Extract the [X, Y] coordinate from the center of the cell holding the provided text.  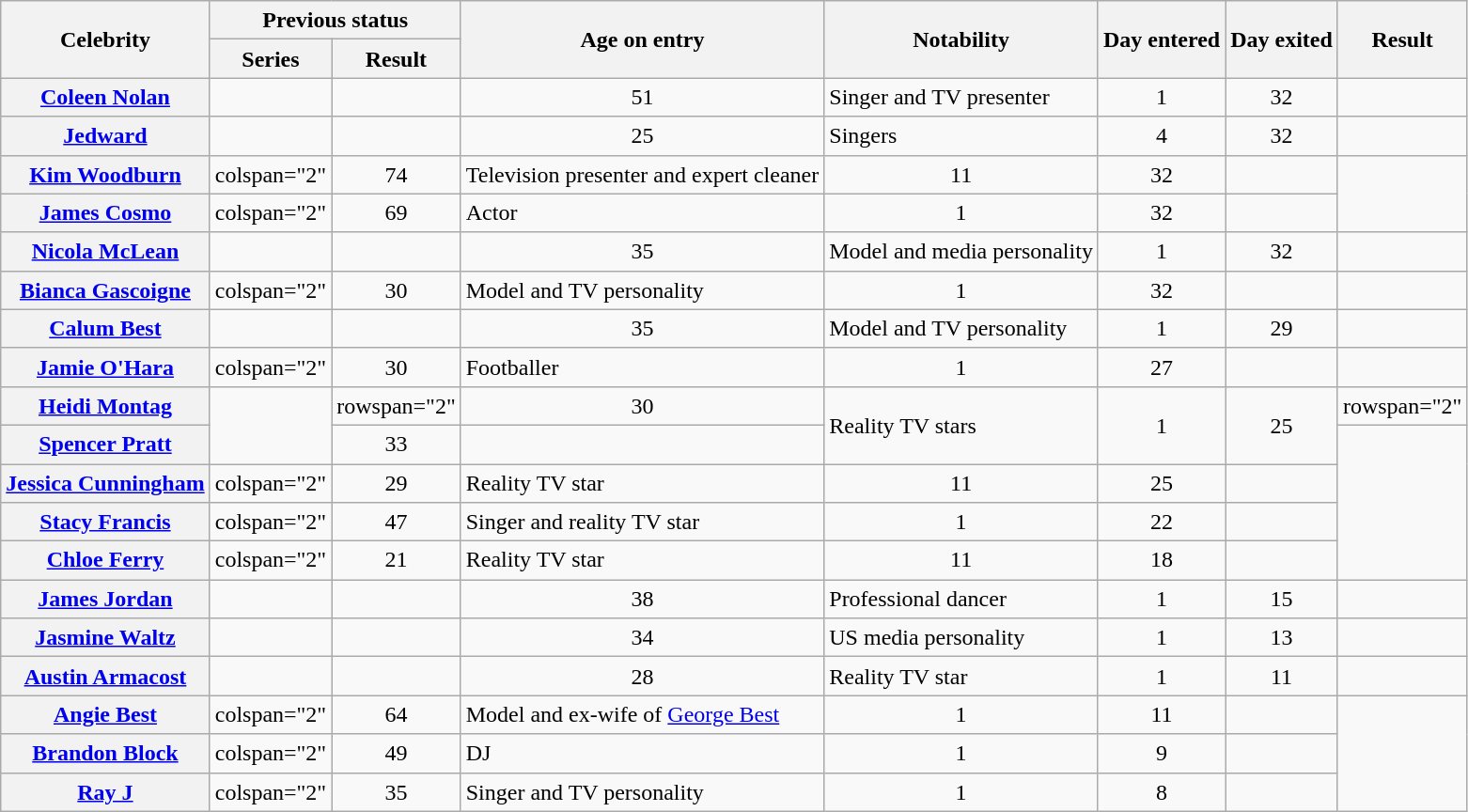
Notability [961, 39]
Coleen Nolan [105, 98]
Model and ex-wife of George Best [643, 714]
Singer and TV personality [643, 791]
Chloe Ferry [105, 560]
15 [1282, 600]
21 [397, 560]
Bianca Gascoigne [105, 289]
34 [643, 637]
Stacy Francis [105, 523]
64 [397, 714]
Jessica Cunningham [105, 483]
4 [1162, 135]
Professional dancer [961, 600]
Nicola McLean [105, 252]
Actor [643, 212]
US media personality [961, 637]
33 [397, 444]
DJ [643, 754]
Calum Best [105, 329]
Television presenter and expert cleaner [643, 175]
51 [643, 98]
James Cosmo [105, 212]
13 [1282, 637]
Jedward [105, 135]
Model and media personality [961, 252]
Jasmine Waltz [105, 637]
Austin Armacost [105, 677]
Series [271, 58]
9 [1162, 754]
69 [397, 212]
Singers [961, 135]
Previous status [335, 21]
49 [397, 754]
Brandon Block [105, 754]
Ray J [105, 791]
Heidi Montag [105, 406]
Angie Best [105, 714]
18 [1162, 560]
22 [1162, 523]
Jamie O'Hara [105, 367]
Footballer [643, 367]
Singer and reality TV star [643, 523]
Celebrity [105, 39]
James Jordan [105, 600]
74 [397, 175]
38 [643, 600]
Age on entry [643, 39]
Day exited [1282, 39]
28 [643, 677]
8 [1162, 791]
47 [397, 523]
Singer and TV presenter [961, 98]
Spencer Pratt [105, 444]
Kim Woodburn [105, 175]
Reality TV stars [961, 425]
Day entered [1162, 39]
27 [1162, 367]
